Identify which cell holds the provided text, then report its [x, y] central coordinate. 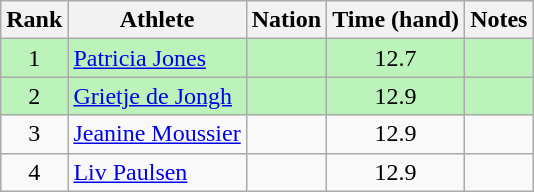
2 [34, 96]
Athlete [157, 20]
12.7 [396, 58]
1 [34, 58]
Patricia Jones [157, 58]
Grietje de Jongh [157, 96]
4 [34, 172]
Nation [286, 20]
Jeanine Moussier [157, 134]
Notes [499, 20]
Rank [34, 20]
Liv Paulsen [157, 172]
3 [34, 134]
Time (hand) [396, 20]
